Pinpoint the cell where the given text exists, returning its (X, Y) midpoint coordinate. 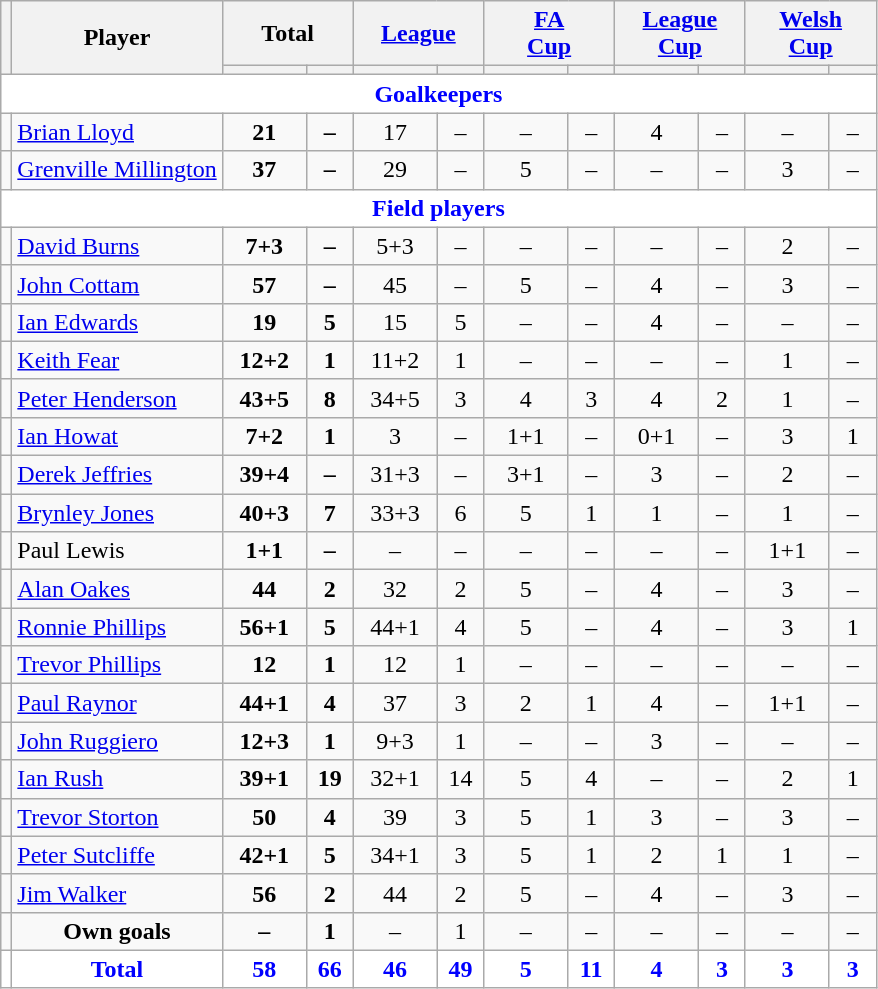
Trevor Storton (117, 817)
31+3 (395, 475)
WelshCup (810, 34)
Paul Raynor (117, 703)
11 (592, 969)
39 (395, 817)
John Ruggiero (117, 741)
21 (264, 132)
Trevor Phillips (117, 665)
6 (460, 513)
45 (395, 284)
58 (264, 969)
0+1 (657, 437)
12+2 (264, 360)
46 (395, 969)
17 (395, 132)
56 (264, 893)
32+1 (395, 779)
29 (395, 170)
FACup (550, 34)
Field players (438, 208)
40+3 (264, 513)
Paul Lewis (117, 551)
43+5 (264, 398)
39+1 (264, 779)
Keith Fear (117, 360)
Ronnie Phillips (117, 627)
15 (395, 322)
League (418, 34)
34+5 (395, 398)
Ian Edwards (117, 322)
14 (460, 779)
John Cottam (117, 284)
3+1 (526, 475)
8 (330, 398)
56+1 (264, 627)
Peter Sutcliffe (117, 855)
Peter Henderson (117, 398)
39+4 (264, 475)
49 (460, 969)
Ian Howat (117, 437)
50 (264, 817)
Grenville Millington (117, 170)
Derek Jeffries (117, 475)
Goalkeepers (438, 94)
42+1 (264, 855)
7 (330, 513)
Brynley Jones (117, 513)
Alan Oakes (117, 589)
57 (264, 284)
34+1 (395, 855)
7+2 (264, 437)
Ian Rush (117, 779)
9+3 (395, 741)
Jim Walker (117, 893)
11+2 (395, 360)
32 (395, 589)
David Burns (117, 246)
33+3 (395, 513)
7+3 (264, 246)
Player (117, 38)
66 (330, 969)
12+3 (264, 741)
Brian Lloyd (117, 132)
5+3 (395, 246)
Own goals (117, 931)
LeagueCup (680, 34)
